From the cell containing the given text, extract its center point as (x, y) coordinate. 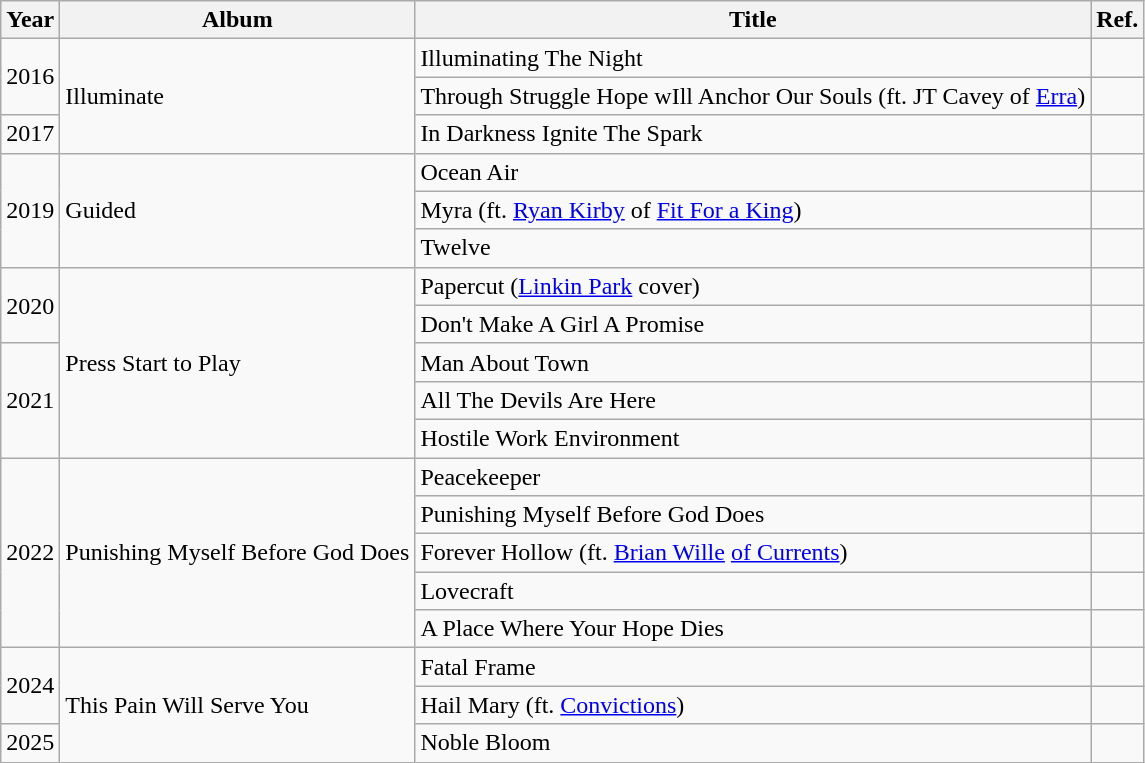
Myra (ft. Ryan Kirby of Fit For a King) (753, 210)
Fatal Frame (753, 667)
Hostile Work Environment (753, 438)
Through Struggle Hope wIll Anchor Our Souls (ft. JT Cavey of Erra) (753, 96)
2022 (30, 553)
Forever Hollow (ft. Brian Wille of Currents) (753, 553)
Illuminate (238, 96)
Don't Make A Girl A Promise (753, 324)
Man About Town (753, 362)
Year (30, 20)
Guided (238, 210)
This Pain Will Serve You (238, 705)
Ocean Air (753, 172)
Peacekeeper (753, 477)
2017 (30, 134)
Ref. (1118, 20)
All The Devils Are Here (753, 400)
2024 (30, 686)
A Place Where Your Hope Dies (753, 629)
Twelve (753, 248)
Lovecraft (753, 591)
2020 (30, 305)
2016 (30, 77)
Title (753, 20)
Papercut (Linkin Park cover) (753, 286)
2021 (30, 400)
Illuminating The Night (753, 58)
2025 (30, 743)
In Darkness Ignite The Spark (753, 134)
2019 (30, 210)
Album (238, 20)
Press Start to Play (238, 362)
Noble Bloom (753, 743)
Hail Mary (ft. Convictions) (753, 705)
